Pinpoint the cell where the given text exists, returning its [X, Y] midpoint coordinate. 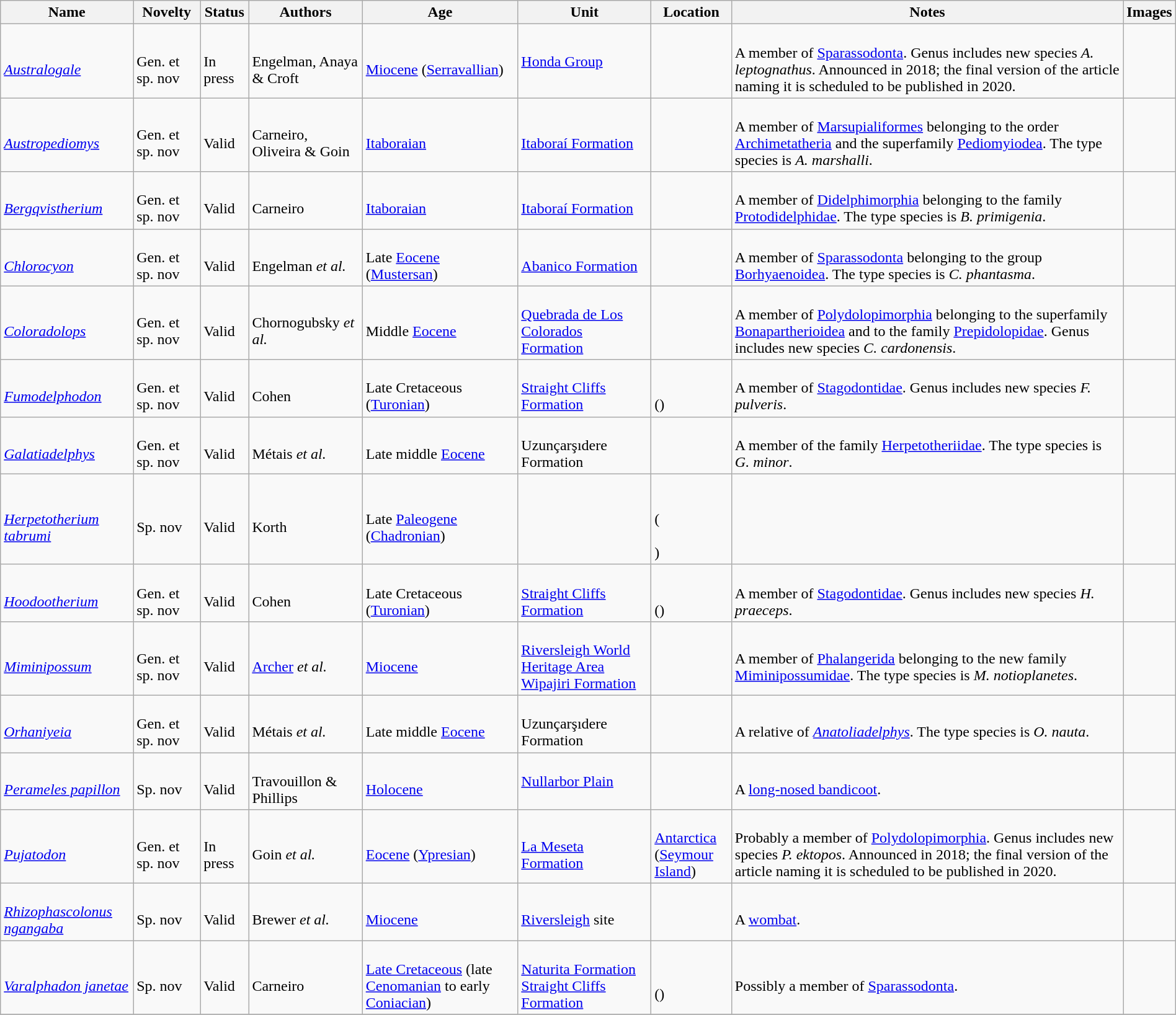
Miocene (Serravallian) [440, 61]
Unit [584, 12]
Chornogubsky et al. [305, 322]
Coloradolops [67, 322]
Honda Group [584, 61]
A member of Stagodontidae. Genus includes new species F. pulveris. [927, 388]
A member of Marsupialiformes belonging to the order Archimetatheria and the superfamily Pediomyiodea. The type species is A. marshalli. [927, 135]
Possibly a member of Sparassodonta. [927, 977]
Bergqvistherium [67, 200]
Holocene [440, 781]
Novelty [167, 12]
Age [440, 12]
Notes [927, 12]
A wombat. [927, 912]
Hoodootherium [67, 593]
Austropediomys [67, 135]
A member of Sparassodonta belonging to the group Borhyaenoidea. The type species is C. phantasma. [927, 257]
Status [225, 12]
A member of Didelphimorphia belonging to the family Protodidelphidae. The type species is B. primigenia. [927, 200]
A long-nosed bandicoot. [927, 781]
Fumodelphodon [67, 388]
Travouillon & Phillips [305, 781]
Engelman et al. [305, 257]
Herpetotherium tabrumi [67, 519]
A member of Phalangerida belonging to the new family Miminipossumidae. The type species is M. notioplanetes. [927, 658]
Eocene (Ypresian) [440, 847]
Late Eocene (Mustersan) [440, 257]
A relative of Anatoliadelphys. The type species is O. nauta. [927, 724]
Engelman, Anaya & Croft [305, 61]
Naturita Formation Straight Cliffs Formation [584, 977]
Location [692, 12]
Name [67, 12]
Riversleigh World Heritage Area Wipajiri Formation [584, 658]
Pujatodon [67, 847]
La Meseta Formation [584, 847]
Authors [305, 12]
Late Cretaceous (late Cenomanian to early Coniacian) [440, 977]
Carneiro, Oliveira & Goin [305, 135]
Rhizophascolonus ngangaba [67, 912]
Brewer et al. [305, 912]
Galatiadelphys [67, 445]
Perameles papillon [67, 781]
Korth [305, 519]
A member of Stagodontidae. Genus includes new species H. praeceps. [927, 593]
Antarctica(Seymour Island) [692, 847]
Middle Eocene [440, 322]
Abanico Formation [584, 257]
Archer et al. [305, 658]
Goin et al. [305, 847]
Australogale [67, 61]
Quebrada de Los Colorados Formation [584, 322]
Orhaniyeia [67, 724]
Riversleigh site [584, 912]
Images [1149, 12]
Late Paleogene (Chadronian) [440, 519]
Nullarbor Plain [584, 781]
Miminipossum [67, 658]
Varalphadon janetae [67, 977]
A member of the family Herpetotheriidae. The type species is G. minor. [927, 445]
Chlorocyon [67, 257]
